Pinpoint the cell where the given text exists, returning its [x, y] midpoint coordinate. 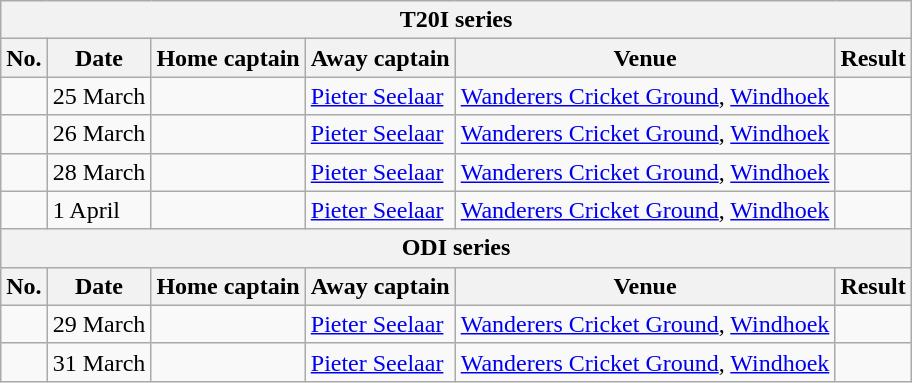
1 April [99, 210]
28 March [99, 172]
ODI series [456, 248]
25 March [99, 96]
T20I series [456, 20]
29 March [99, 324]
26 March [99, 134]
31 March [99, 362]
